Identify which cell holds the provided text, then report its [x, y] central coordinate. 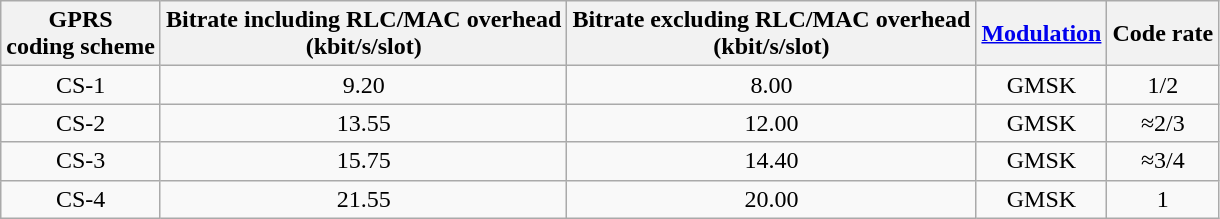
1/2 [1163, 85]
GPRScoding scheme [81, 34]
21.55 [363, 199]
Bitrate including RLC/MAC overhead(kbit/s/slot) [363, 34]
Code rate [1163, 34]
8.00 [772, 85]
20.00 [772, 199]
CS-1 [81, 85]
CS-3 [81, 161]
Bitrate excluding RLC/MAC overhead(kbit/s/slot) [772, 34]
12.00 [772, 123]
1 [1163, 199]
15.75 [363, 161]
CS-4 [81, 199]
14.40 [772, 161]
≈2/3 [1163, 123]
CS-2 [81, 123]
13.55 [363, 123]
Modulation [1042, 34]
≈3/4 [1163, 161]
9.20 [363, 85]
